Pinpoint the cell where the given text exists, returning its [X, Y] midpoint coordinate. 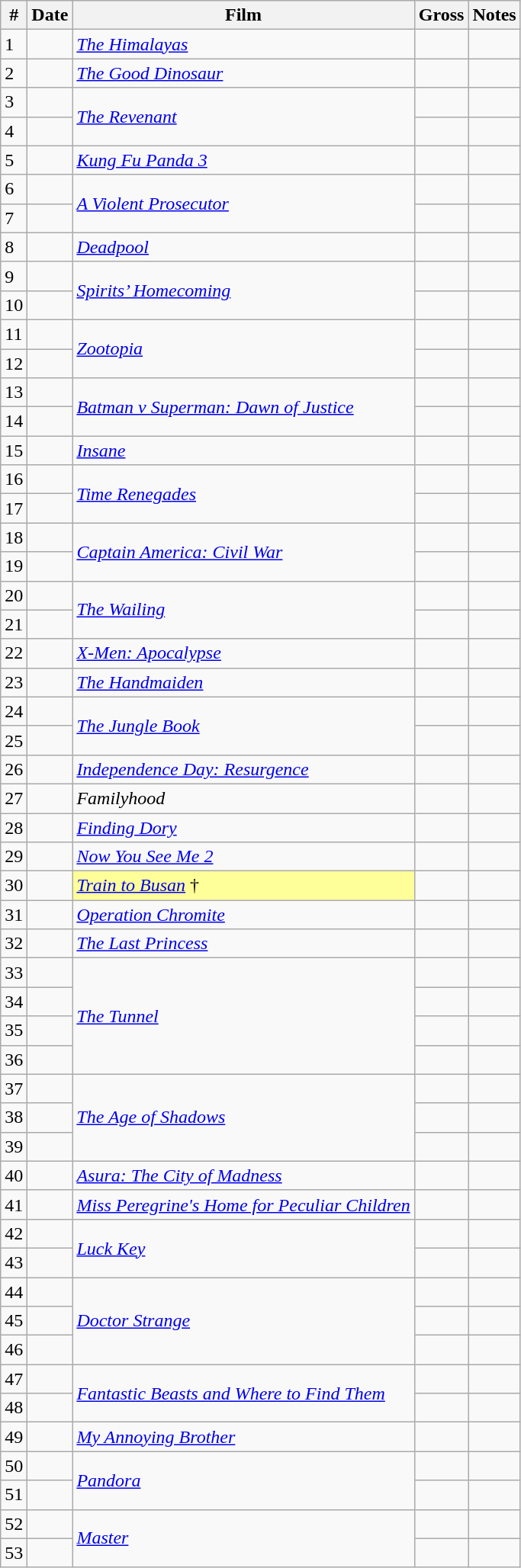
36 [14, 1060]
4 [14, 131]
10 [14, 305]
12 [14, 364]
29 [14, 857]
Date [50, 15]
17 [14, 508]
Batman v Superman: Dawn of Justice [243, 407]
Time Renegades [243, 494]
The Revenant [243, 117]
38 [14, 1117]
14 [14, 422]
The Wailing [243, 610]
Familyhood [243, 798]
26 [14, 769]
# [14, 15]
Insane [243, 451]
42 [14, 1233]
44 [14, 1292]
45 [14, 1321]
15 [14, 451]
Film [243, 15]
52 [14, 1524]
34 [14, 1002]
49 [14, 1437]
20 [14, 595]
51 [14, 1495]
A Violent Prosecutor [243, 204]
37 [14, 1089]
Pandora [243, 1480]
48 [14, 1408]
18 [14, 537]
Captain America: Civil War [243, 552]
13 [14, 393]
Kung Fu Panda 3 [243, 160]
The Age of Shadows [243, 1117]
53 [14, 1553]
41 [14, 1204]
43 [14, 1262]
The Himalayas [243, 44]
7 [14, 218]
28 [14, 827]
35 [14, 1031]
2 [14, 73]
23 [14, 682]
27 [14, 798]
Fantastic Beasts and Where to Find Them [243, 1393]
Asura: The City of Madness [243, 1175]
30 [14, 886]
19 [14, 566]
The Handmaiden [243, 682]
The Tunnel [243, 1016]
The Good Dinosaur [243, 73]
Doctor Strange [243, 1321]
32 [14, 944]
X-Men: Apocalypse [243, 653]
Deadpool [243, 247]
Zootopia [243, 348]
The Last Princess [243, 944]
39 [14, 1146]
Notes [494, 15]
40 [14, 1175]
47 [14, 1379]
Spirits’ Homecoming [243, 290]
Independence Day: Resurgence [243, 769]
Finding Dory [243, 827]
Gross [441, 15]
Master [243, 1538]
1 [14, 44]
25 [14, 740]
My Annoying Brother [243, 1437]
3 [14, 102]
6 [14, 189]
Miss Peregrine's Home for Peculiar Children [243, 1204]
22 [14, 653]
50 [14, 1466]
Now You See Me 2 [243, 857]
8 [14, 247]
5 [14, 160]
11 [14, 334]
24 [14, 711]
31 [14, 915]
33 [14, 973]
Train to Busan † [243, 886]
16 [14, 479]
Luck Key [243, 1248]
9 [14, 276]
21 [14, 624]
The Jungle Book [243, 726]
Operation Chromite [243, 915]
46 [14, 1350]
